Output the (x, y) coordinate of the center of the cell containing the given text.  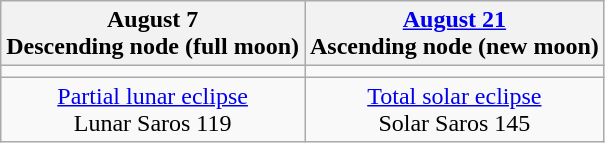
Partial lunar eclipseLunar Saros 119 (153, 110)
Total solar eclipseSolar Saros 145 (454, 110)
August 21Ascending node (new moon) (454, 34)
August 7Descending node (full moon) (153, 34)
